Return the (X, Y) coordinate for the center point of the cell that contains the specified text.  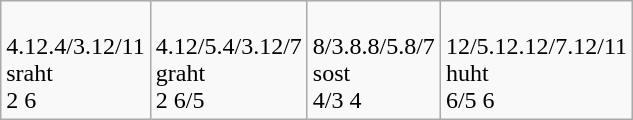
12/5.12.12/7.12/11huht6/5 6 (536, 60)
4.12.4/3.12/11sraht2 6 (76, 60)
8/3.8.8/5.8/7sost4/3 4 (374, 60)
4.12/5.4/3.12/7graht2 6/5 (228, 60)
